Provide the (x, y) coordinate of the cell's center where the given text is located.  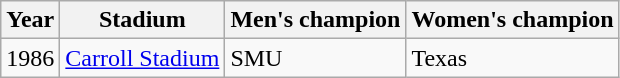
Women's champion (512, 20)
1986 (30, 58)
Texas (512, 58)
Stadium (142, 20)
Carroll Stadium (142, 58)
SMU (316, 58)
Men's champion (316, 20)
Year (30, 20)
